Determine the [X, Y] coordinate at the center of the cell enclosing the given text.  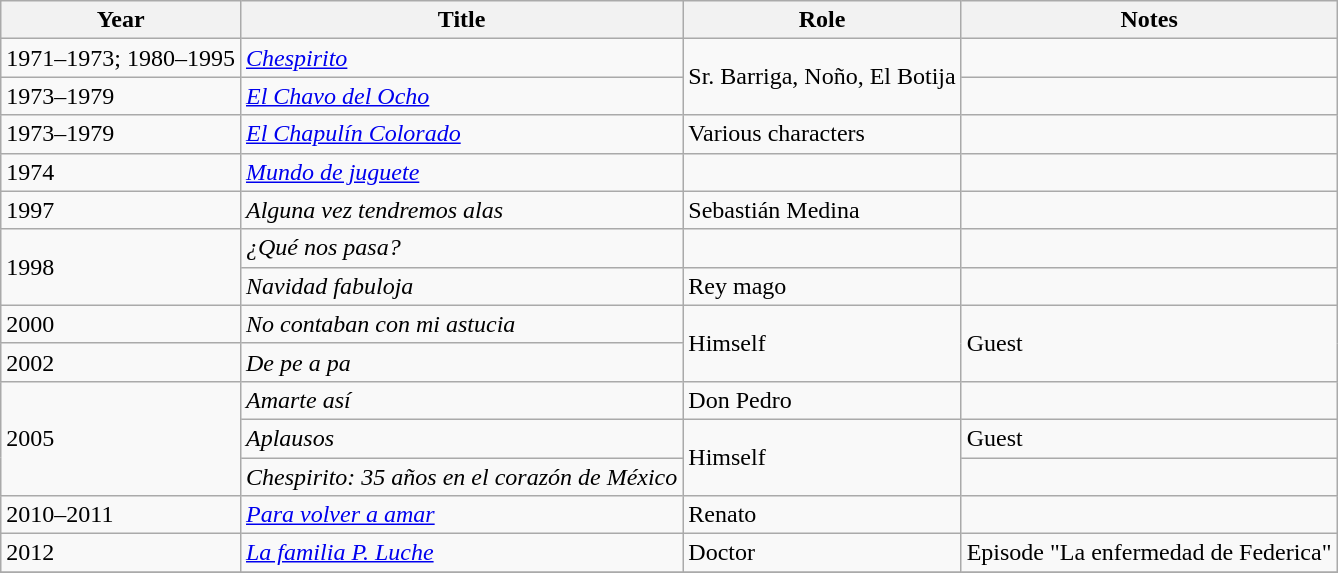
No contaban con mi astucia [461, 324]
Amarte así [461, 400]
Notes [1149, 20]
Episode "La enfermedad de Federica" [1149, 553]
1997 [121, 210]
De pe a pa [461, 362]
Title [461, 20]
Navidad fabuloja [461, 286]
Sebastián Medina [822, 210]
2005 [121, 438]
Year [121, 20]
Chespirito [461, 58]
El Chavo del Ocho [461, 96]
1974 [121, 172]
Chespirito: 35 años en el corazón de México [461, 477]
2002 [121, 362]
Renato [822, 515]
2010–2011 [121, 515]
Aplausos [461, 438]
Sr. Barriga, Noño, El Botija [822, 77]
1971–1973; 1980–1995 [121, 58]
2000 [121, 324]
Don Pedro [822, 400]
La familia P. Luche [461, 553]
2012 [121, 553]
Mundo de juguete [461, 172]
Various characters [822, 134]
¿Qué nos pasa? [461, 248]
1998 [121, 267]
Role [822, 20]
El Chapulín Colorado [461, 134]
Para volver a amar [461, 515]
Doctor [822, 553]
Rey mago [822, 286]
Alguna vez tendremos alas [461, 210]
